Search for the cell housing the specified text and yield its [X, Y] center coordinate. 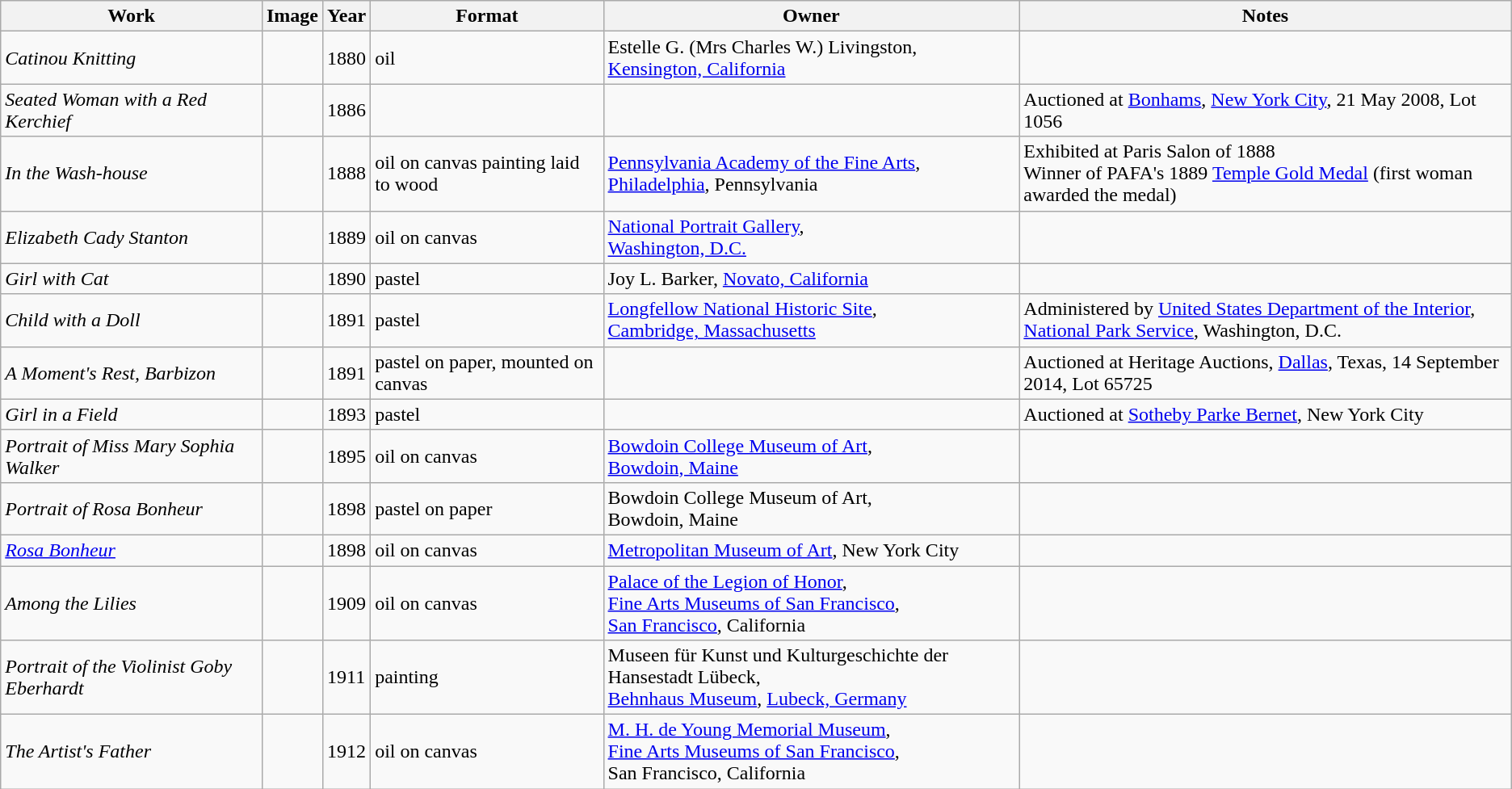
1880 [347, 58]
1886 [347, 110]
1890 [347, 279]
oil on canvas painting laid to wood [487, 174]
1912 [347, 752]
Museen für Kunst und Kulturgeschichte der Hansestadt Lübeck,Behnhaus Museum, Lubeck, Germany [811, 678]
National Portrait Gallery,Washington, D.C. [811, 237]
Elizabeth Cady Stanton [132, 237]
Auctioned at Bonhams, New York City, 21 May 2008, Lot 1056 [1265, 110]
pastel on paper [487, 509]
Portrait of Rosa Bonheur [132, 509]
1909 [347, 602]
oil [487, 58]
In the Wash-house [132, 174]
Auctioned at Heritage Auctions, Dallas, Texas, 14 September 2014, Lot 65725 [1265, 373]
The Artist's Father [132, 752]
Portrait of Miss Mary Sophia Walker [132, 455]
1893 [347, 414]
Year [347, 16]
Notes [1265, 16]
Portrait of the Violinist Goby Eberhardt [132, 678]
Joy L. Barker, Novato, California [811, 279]
1888 [347, 174]
Girl with Cat [132, 279]
Work [132, 16]
Among the Lilies [132, 602]
A Moment's Rest, Barbizon [132, 373]
Longfellow National Historic Site,Cambridge, Massachusetts [811, 320]
1895 [347, 455]
Catinou Knitting [132, 58]
pastel on paper, mounted on canvas [487, 373]
Format [487, 16]
Child with a Doll [132, 320]
Girl in a Field [132, 414]
Estelle G. (Mrs Charles W.) Livingston,Kensington, California [811, 58]
M. H. de Young Memorial Museum,Fine Arts Museums of San Francisco,San Francisco, California [811, 752]
Rosa Bonheur [132, 550]
1911 [347, 678]
Administered by United States Department of the Interior,National Park Service, Washington, D.C. [1265, 320]
Image [292, 16]
painting [487, 678]
Palace of the Legion of Honor,Fine Arts Museums of San Francisco,San Francisco, California [811, 602]
1889 [347, 237]
Exhibited at Paris Salon of 1888Winner of PAFA's 1889 Temple Gold Medal (first woman awarded the medal) [1265, 174]
Seated Woman with a Red Kerchief [132, 110]
Metropolitan Museum of Art, New York City [811, 550]
Pennsylvania Academy of the Fine Arts,Philadelphia, Pennsylvania [811, 174]
Auctioned at Sotheby Parke Bernet, New York City [1265, 414]
Owner [811, 16]
